Find where the given text appears and provide that cell's center as (x, y) coordinate. 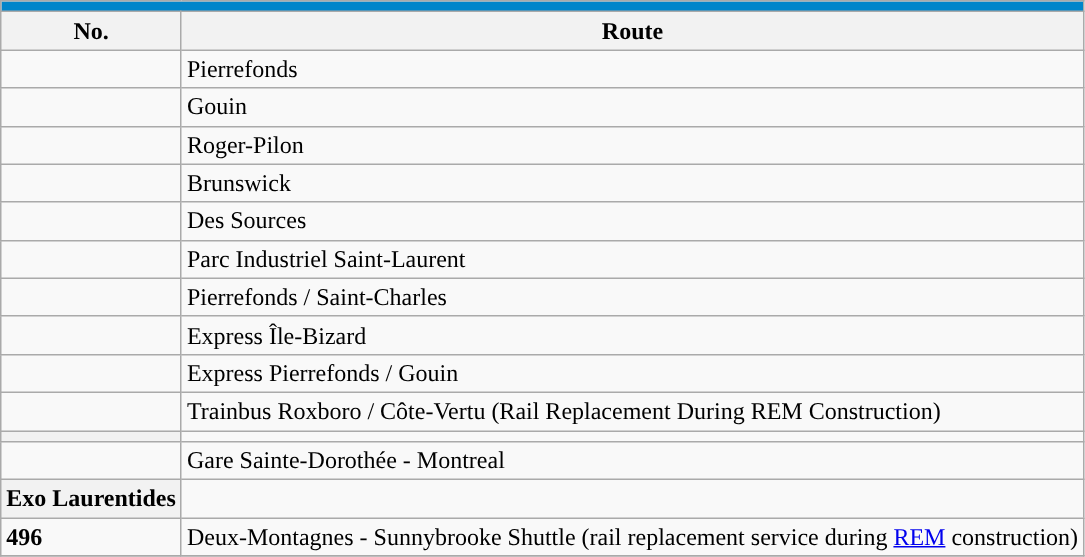
No. (92, 31)
Trainbus Roxboro / Côte-Vertu (Rail Replacement During REM Construction) (632, 411)
Pierrefonds (632, 69)
Deux-Montagnes - Sunnybrooke Shuttle (rail replacement service during REM construction) (632, 537)
Des Sources (632, 221)
Route (632, 31)
Exo Laurentides (92, 499)
496 (92, 537)
Brunswick (632, 183)
Gare Sainte-Dorothée - Montreal (632, 461)
Gouin (632, 107)
Parc Industriel Saint-Laurent (632, 259)
Pierrefonds / Saint-Charles (632, 297)
Express Île-Bizard (632, 335)
Express Pierrefonds / Gouin (632, 373)
Roger-Pilon (632, 145)
